Detect which cell encompasses the target text, then output its (X, Y) center coordinate. 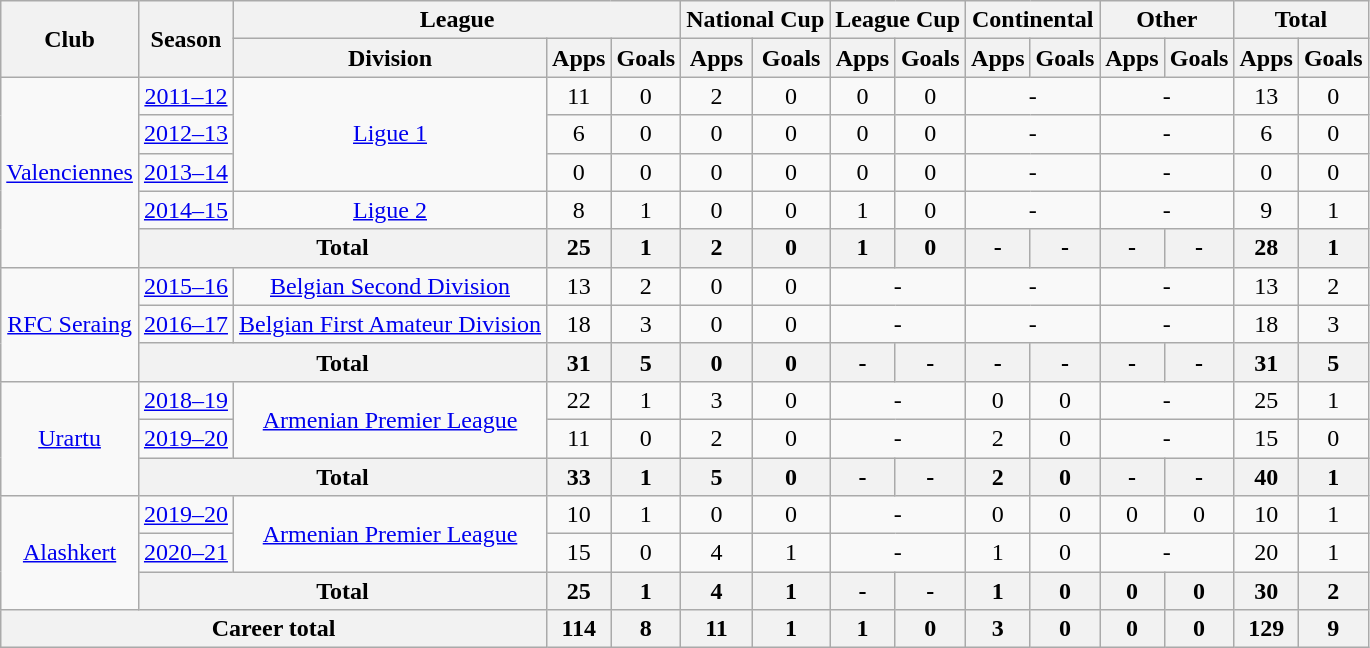
Valenciennes (70, 172)
2013–14 (186, 172)
129 (1266, 629)
30 (1266, 591)
RFC Seraing (70, 324)
Other (1167, 20)
114 (579, 629)
Alashkert (70, 553)
Belgian Second Division (390, 286)
Ligue 1 (390, 134)
2016–17 (186, 324)
Career total (274, 629)
2011–12 (186, 96)
National Cup (756, 20)
20 (1266, 553)
2020–21 (186, 553)
2015–16 (186, 286)
Division (390, 58)
2012–13 (186, 134)
Club (70, 39)
League (456, 20)
Ligue 2 (390, 210)
28 (1266, 248)
22 (579, 400)
33 (579, 477)
Continental (1033, 20)
2018–19 (186, 400)
League Cup (898, 20)
Belgian First Amateur Division (390, 324)
Urartu (70, 438)
40 (1266, 477)
Season (186, 39)
2014–15 (186, 210)
